From the cell containing the given text, extract its center point as [x, y] coordinate. 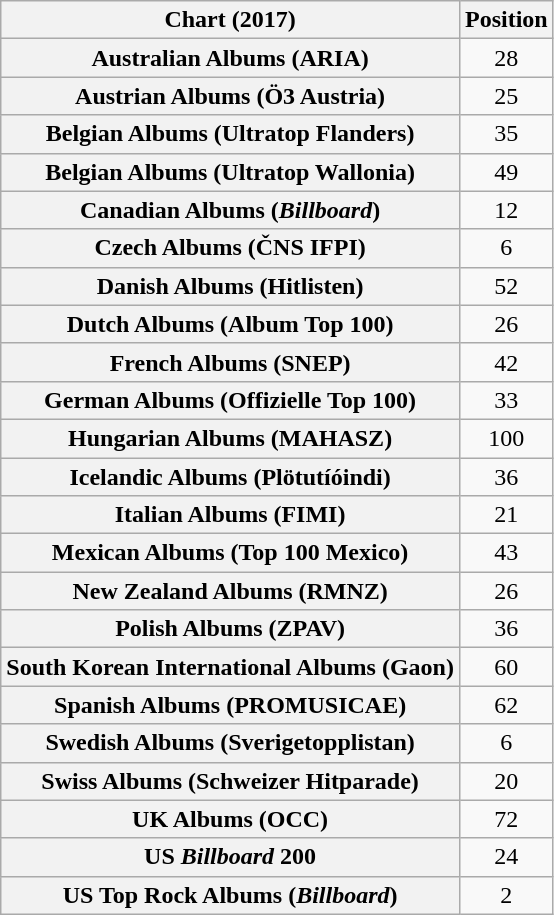
Danish Albums (Hitlisten) [230, 286]
33 [506, 400]
60 [506, 667]
12 [506, 210]
Polish Albums (ZPAV) [230, 629]
Canadian Albums (Billboard) [230, 210]
Swiss Albums (Schweizer Hitparade) [230, 781]
100 [506, 438]
Icelandic Albums (Plötutíóindi) [230, 477]
Chart (2017) [230, 20]
62 [506, 705]
New Zealand Albums (RMNZ) [230, 591]
21 [506, 515]
25 [506, 96]
Italian Albums (FIMI) [230, 515]
UK Albums (OCC) [230, 819]
South Korean International Albums (Gaon) [230, 667]
US Billboard 200 [230, 857]
Australian Albums (ARIA) [230, 58]
Swedish Albums (Sverigetopplistan) [230, 743]
28 [506, 58]
Mexican Albums (Top 100 Mexico) [230, 553]
French Albums (SNEP) [230, 362]
35 [506, 134]
24 [506, 857]
US Top Rock Albums (Billboard) [230, 895]
Spanish Albums (PROMUSICAE) [230, 705]
72 [506, 819]
Belgian Albums (Ultratop Wallonia) [230, 172]
43 [506, 553]
Belgian Albums (Ultratop Flanders) [230, 134]
42 [506, 362]
49 [506, 172]
Dutch Albums (Album Top 100) [230, 324]
Position [506, 20]
German Albums (Offizielle Top 100) [230, 400]
20 [506, 781]
2 [506, 895]
52 [506, 286]
Hungarian Albums (MAHASZ) [230, 438]
Austrian Albums (Ö3 Austria) [230, 96]
Czech Albums (ČNS IFPI) [230, 248]
